Provide the [x, y] coordinate of the cell's center where the given text is located.  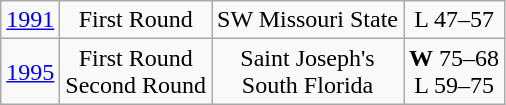
First RoundSecond Round [136, 72]
1995 [30, 72]
SW Missouri State [308, 20]
W 75–68L 59–75 [454, 72]
L 47–57 [454, 20]
Saint Joseph'sSouth Florida [308, 72]
First Round [136, 20]
1991 [30, 20]
